Return [X, Y] of the center of cell containing provided text 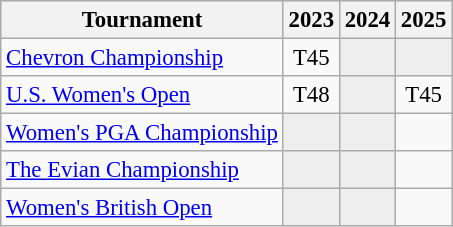
Women's British Open [142, 208]
The Evian Championship [142, 170]
Chevron Championship [142, 58]
2025 [424, 20]
U.S. Women's Open [142, 95]
2024 [367, 20]
T48 [311, 95]
Tournament [142, 20]
Women's PGA Championship [142, 133]
2023 [311, 20]
